Capture the cell that displays the provided text and extract its [x, y] central coordinate. 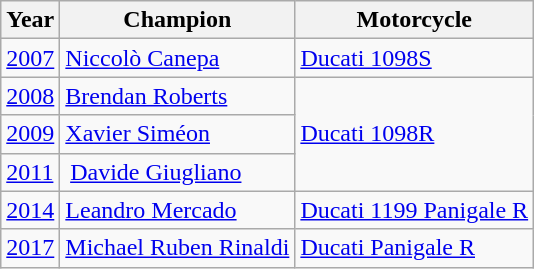
Niccolò Canepa [178, 58]
Champion [178, 20]
Year [30, 20]
2017 [30, 248]
2009 [30, 134]
Ducati 1199 Panigale R [414, 210]
2008 [30, 96]
Ducati 1098R [414, 134]
2011 [30, 172]
Brendan Roberts [178, 96]
Ducati Panigale R [414, 248]
2007 [30, 58]
2014 [30, 210]
Leandro Mercado [178, 210]
Xavier Siméon [178, 134]
Ducati 1098S [414, 58]
Michael Ruben Rinaldi [178, 248]
Motorcycle [414, 20]
Davide Giugliano [178, 172]
